From the cell containing the given text, extract its center point as [X, Y] coordinate. 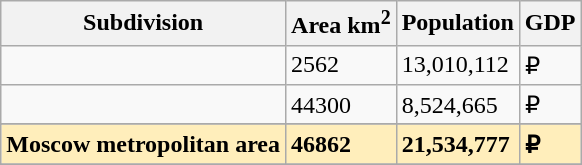
Subdivision [144, 24]
Area km2 [342, 24]
Population [458, 24]
GDP [550, 24]
Moscow metropolitan area [144, 144]
8,524,665 [458, 105]
21,534,777 [458, 144]
46862 [342, 144]
13,010,112 [458, 65]
44300 [342, 105]
2562 [342, 65]
